Provide the (X, Y) coordinate of the cell's center where the given text is located.  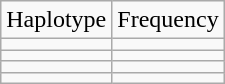
Frequency (168, 20)
Haplotype (56, 20)
